Determine the (x, y) coordinate at the center of the cell enclosing the given text.  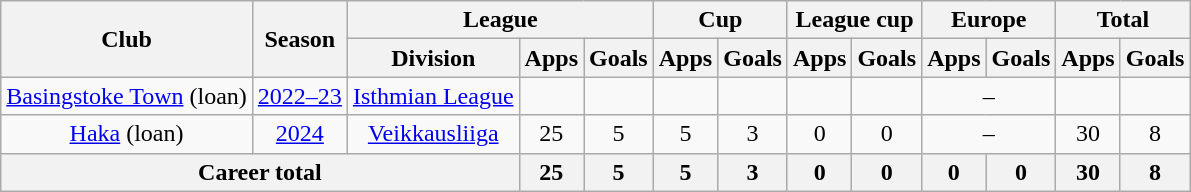
Season (300, 39)
League (500, 20)
Cup (720, 20)
Isthmian League (433, 96)
Veikkausliiga (433, 134)
Europe (989, 20)
2022–23 (300, 96)
Career total (260, 172)
Total (1123, 20)
Club (127, 39)
Basingstoke Town (loan) (127, 96)
League cup (854, 20)
Division (433, 58)
Haka (loan) (127, 134)
2024 (300, 134)
